Determine the [x, y] coordinate at the center of the cell enclosing the given text.  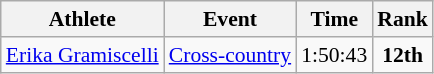
Event [230, 19]
Cross-country [230, 55]
Athlete [82, 19]
Rank [402, 19]
Erika Gramiscelli [82, 55]
Time [334, 19]
1:50:43 [334, 55]
12th [402, 55]
